For the text-containing cell, return its midpoint in [X, Y] coordinate format. 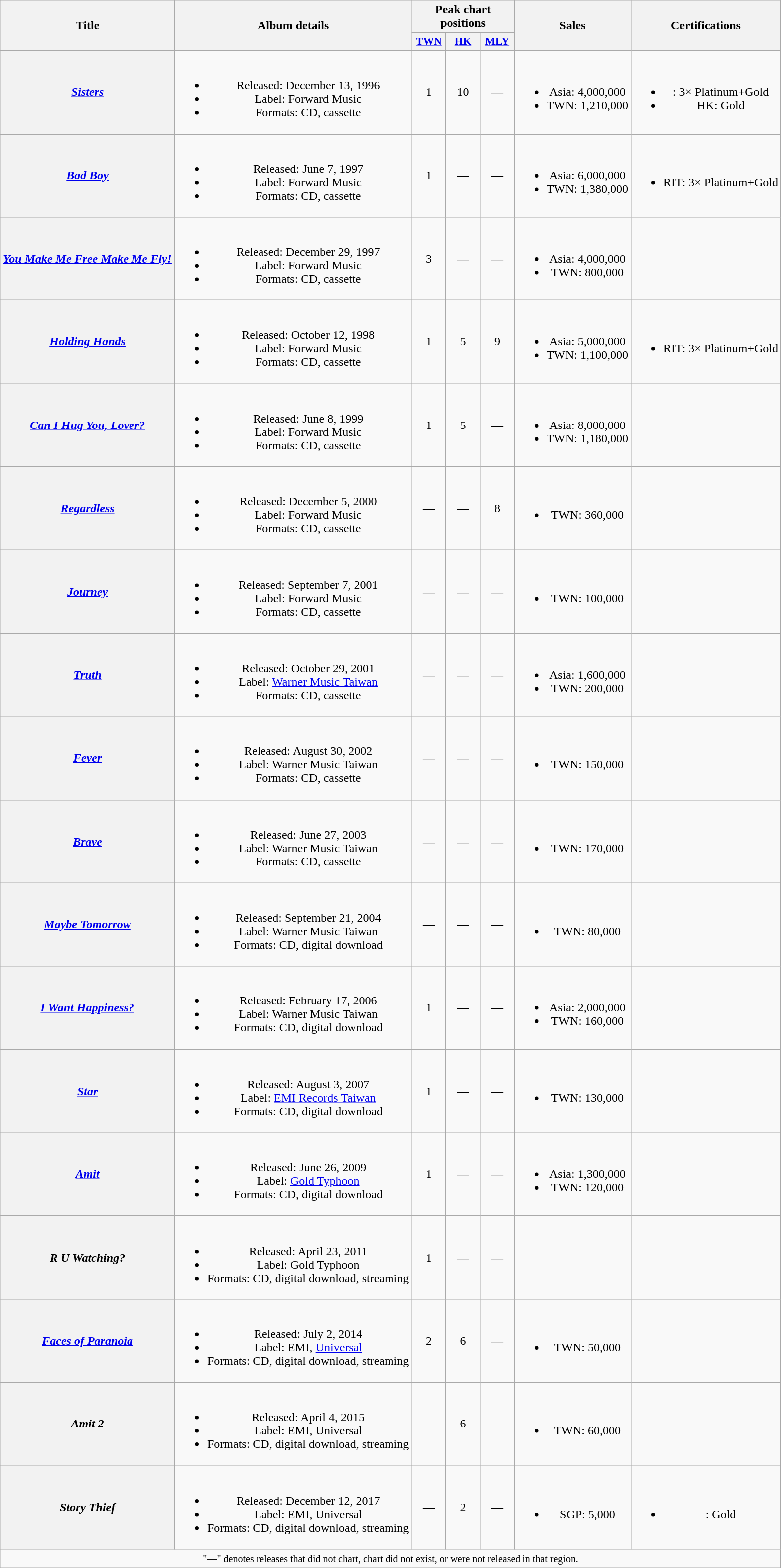
Released: October 29, 2001Label: Warner Music TaiwanFormats: CD, cassette [293, 675]
Asia: 5,000,000TWN: 1,100,000 [572, 342]
Holding Hands [88, 342]
"—" denotes releases that did not chart, chart did not exist, or were not released in that region. [390, 1559]
Asia: 1,600,000TWN: 200,000 [572, 675]
Faces of Paranoia [88, 1340]
Truth [88, 675]
Released: April 23, 2011Label: Gold TyphoonFormats: CD, digital download, streaming [293, 1258]
Released: October 12, 1998Label: Forward MusicFormats: CD, cassette [293, 342]
Star [88, 1091]
9 [497, 342]
TWN: 130,000 [572, 1091]
Asia: 4,000,000TWN: 1,210,000 [572, 92]
TWN: 100,000 [572, 592]
SGP: 5,000 [572, 1508]
: 3× Platinum+Gold HK: Gold [706, 92]
HK [463, 42]
TWN: 80,000 [572, 925]
Released: December 12, 2017Label: EMI, UniversalFormats: CD, digital download, streaming [293, 1508]
Released: September 7, 2001Label: Forward MusicFormats: CD, cassette [293, 592]
Story Thief [88, 1508]
Album details [293, 26]
TWN: 50,000 [572, 1340]
Asia: 2,000,000TWN: 160,000 [572, 1007]
I Want Happiness? [88, 1007]
Asia: 6,000,000TWN: 1,380,000 [572, 175]
TWN: 360,000 [572, 508]
Released: August 30, 2002Label: Warner Music TaiwanFormats: CD, cassette [293, 758]
Asia: 8,000,000TWN: 1,180,000 [572, 426]
Maybe Tomorrow [88, 925]
Released: December 13, 1996Label: Forward MusicFormats: CD, cassette [293, 92]
MLY [497, 42]
Sales [572, 26]
Journey [88, 592]
You Make Me Free Make Me Fly! [88, 259]
Amit 2 [88, 1424]
Bad Boy [88, 175]
Certifications [706, 26]
Title [88, 26]
Brave [88, 841]
TWN: 150,000 [572, 758]
Released: September 21, 2004Label: Warner Music TaiwanFormats: CD, digital download [293, 925]
Released: December 29, 1997Label: Forward MusicFormats: CD, cassette [293, 259]
Asia: 4,000,000TWN: 800,000 [572, 259]
Released: July 2, 2014Label: EMI, UniversalFormats: CD, digital download, streaming [293, 1340]
Amit [88, 1174]
Released: June 27, 2003Label: Warner Music TaiwanFormats: CD, cassette [293, 841]
3 [429, 259]
TWN: 170,000 [572, 841]
10 [463, 92]
Released: February 17, 2006Label: Warner Music TaiwanFormats: CD, digital download [293, 1007]
Released: December 5, 2000Label: Forward MusicFormats: CD, cassette [293, 508]
Released: June 7, 1997Label: Forward MusicFormats: CD, cassette [293, 175]
TWN [429, 42]
TWN: 60,000 [572, 1424]
Regardless [88, 508]
Asia: 1,300,000TWN: 120,000 [572, 1174]
Released: June 26, 2009Label: Gold TyphoonFormats: CD, digital download [293, 1174]
: Gold [706, 1508]
Released: June 8, 1999Label: Forward MusicFormats: CD, cassette [293, 426]
R U Watching? [88, 1258]
Sisters [88, 92]
Can I Hug You, Lover? [88, 426]
Peak chart positions [463, 17]
Fever [88, 758]
8 [497, 508]
Released: August 3, 2007Label: EMI Records TaiwanFormats: CD, digital download [293, 1091]
Released: April 4, 2015Label: EMI, UniversalFormats: CD, digital download, streaming [293, 1424]
